From the cell containing the given text, extract its center point as (X, Y) coordinate. 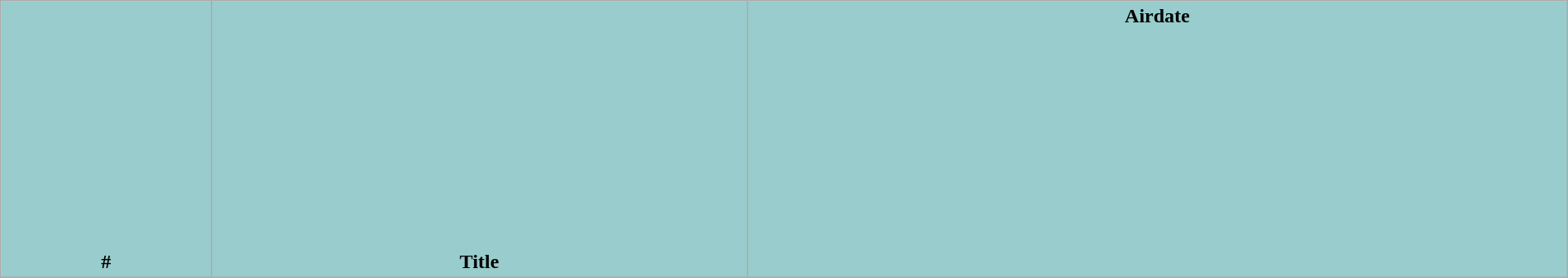
Airdate (1158, 139)
Title (480, 139)
# (106, 139)
